Search for the cell housing the specified text and yield its (x, y) center coordinate. 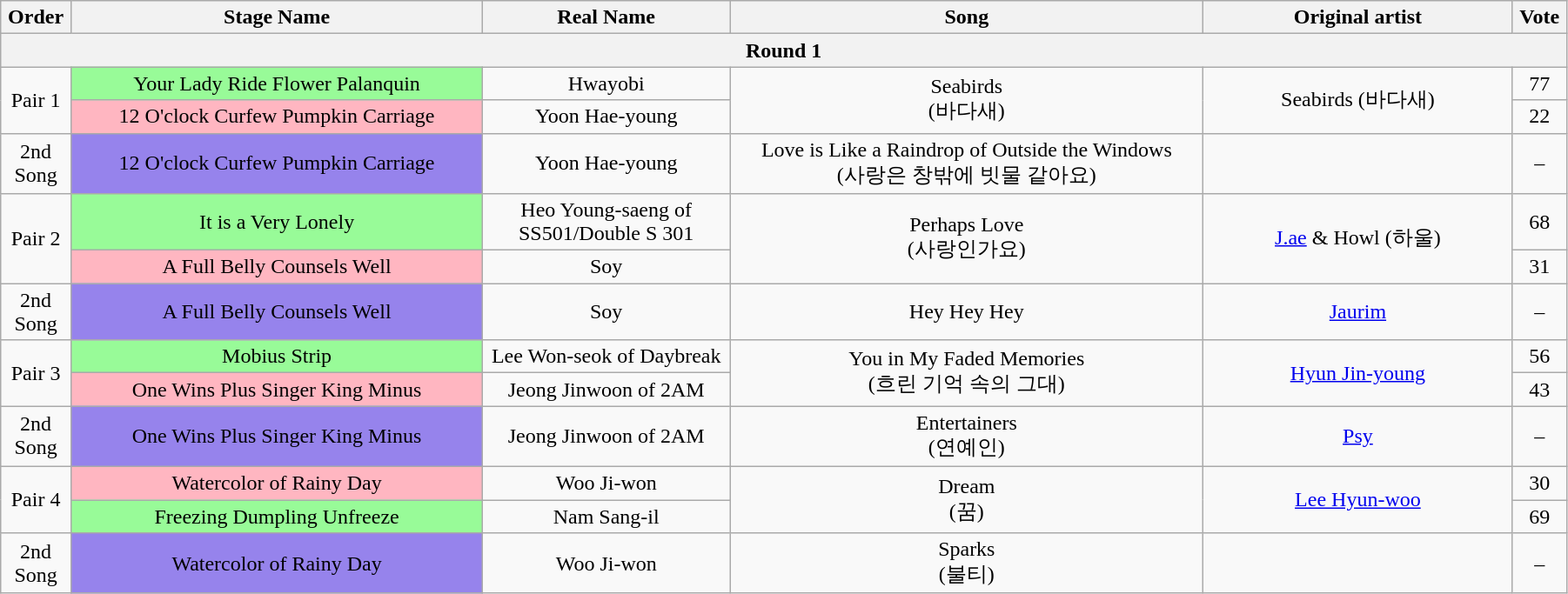
69 (1540, 516)
Dream(꿈) (967, 499)
Lee Won-seok of Daybreak (606, 357)
J.ae & Howl (하울) (1357, 238)
Entertainers(연예인) (967, 437)
68 (1540, 223)
Heo Young-saeng of SS501/Double S 301 (606, 223)
Hey Hey Hey (967, 311)
Mobius Strip (277, 357)
Nam Sang-il (606, 516)
Seabirds(바다새) (967, 100)
Jaurim (1357, 311)
Pair 2 (37, 238)
Pair 4 (37, 499)
56 (1540, 357)
Real Name (606, 17)
Lee Hyun-woo (1357, 499)
You in My Faded Memories(흐린 기억 속의 그대) (967, 373)
Sparks(불티) (967, 564)
Freezing Dumpling Unfreeze (277, 516)
Order (37, 17)
22 (1540, 117)
30 (1540, 483)
77 (1540, 83)
Pair 3 (37, 373)
Perhaps Love(사랑인가요) (967, 238)
Seabirds (바다새) (1357, 100)
It is a Very Lonely (277, 223)
Song (967, 17)
Love is Like a Raindrop of Outside the Windows(사랑은 창밖에 빗물 같아요) (967, 164)
Round 1 (784, 50)
Hyun Jin-young (1357, 373)
Psy (1357, 437)
Hwayobi (606, 83)
Original artist (1357, 17)
43 (1540, 390)
31 (1540, 267)
Stage Name (277, 17)
Your Lady Ride Flower Palanquin (277, 83)
Pair 1 (37, 100)
Vote (1540, 17)
